Return the [X, Y] coordinate for the center point of the cell that contains the specified text.  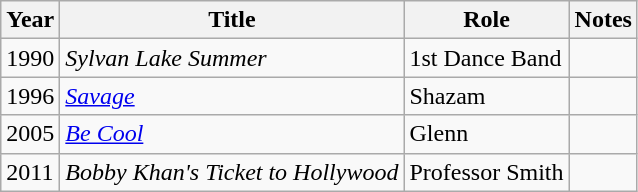
1990 [30, 58]
Role [486, 20]
Shazam [486, 96]
Sylvan Lake Summer [232, 58]
Bobby Khan's Ticket to Hollywood [232, 172]
2011 [30, 172]
2005 [30, 134]
Be Cool [232, 134]
Notes [603, 20]
Year [30, 20]
1996 [30, 96]
Title [232, 20]
Savage [232, 96]
Professor Smith [486, 172]
1st Dance Band [486, 58]
Glenn [486, 134]
